Capture the cell that displays the provided text and extract its [x, y] central coordinate. 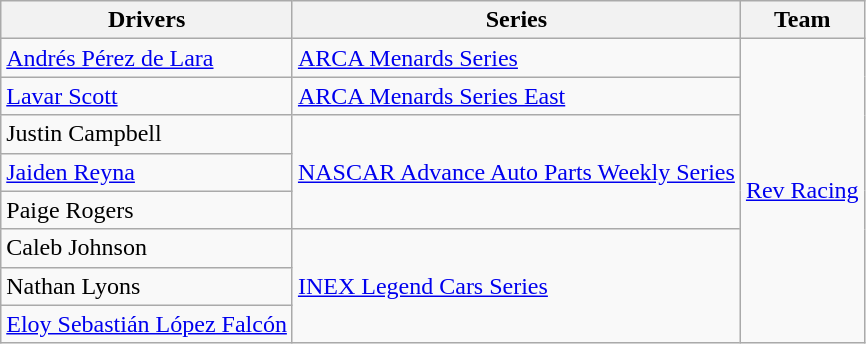
NASCAR Advance Auto Parts Weekly Series [516, 172]
Paige Rogers [147, 210]
Eloy Sebastián López Falcón [147, 324]
Series [516, 20]
Nathan Lyons [147, 286]
ARCA Menards Series [516, 58]
Justin Campbell [147, 134]
INEX Legend Cars Series [516, 286]
Jaiden Reyna [147, 172]
Rev Racing [802, 191]
Drivers [147, 20]
Team [802, 20]
Lavar Scott [147, 96]
ARCA Menards Series East [516, 96]
Andrés Pérez de Lara [147, 58]
Caleb Johnson [147, 248]
